From the cell containing the given text, extract its center point as [x, y] coordinate. 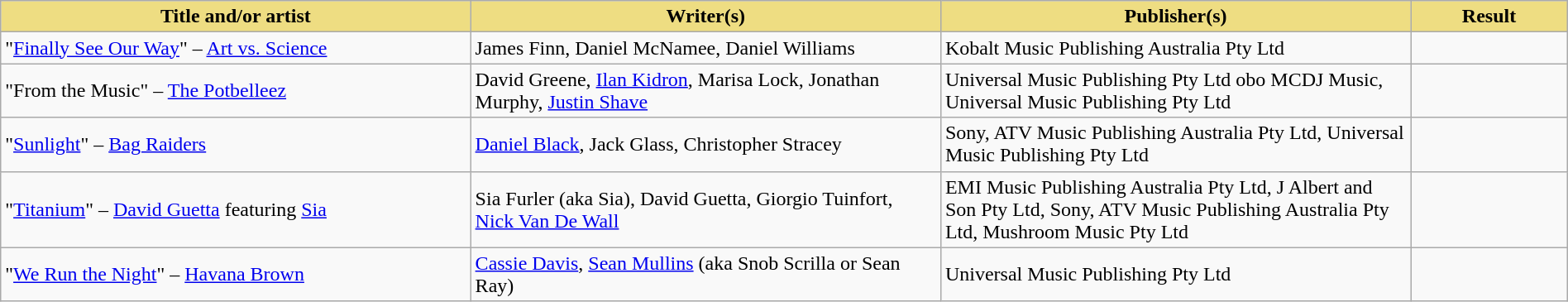
Sony, ATV Music Publishing Australia Pty Ltd, Universal Music Publishing Pty Ltd [1175, 144]
James Finn, Daniel McNamee, Daniel Williams [705, 48]
Daniel Black, Jack Glass, Christopher Stracey [705, 144]
Universal Music Publishing Pty Ltd obo MCDJ Music, Universal Music Publishing Pty Ltd [1175, 91]
"We Run the Night" – Havana Brown [236, 275]
Publisher(s) [1175, 17]
Title and/or artist [236, 17]
"Finally See Our Way" – Art vs. Science [236, 48]
"From the Music" – The Potbelleez [236, 91]
Universal Music Publishing Pty Ltd [1175, 275]
EMI Music Publishing Australia Pty Ltd, J Albert and Son Pty Ltd, Sony, ATV Music Publishing Australia Pty Ltd, Mushroom Music Pty Ltd [1175, 209]
"Titanium" – David Guetta featuring Sia [236, 209]
David Greene, Ilan Kidron, Marisa Lock, Jonathan Murphy, Justin Shave [705, 91]
Kobalt Music Publishing Australia Pty Ltd [1175, 48]
"Sunlight" – Bag Raiders [236, 144]
Writer(s) [705, 17]
Cassie Davis, Sean Mullins (aka Snob Scrilla or Sean Ray) [705, 275]
Result [1489, 17]
Sia Furler (aka Sia), David Guetta, Giorgio Tuinfort, Nick Van De Wall [705, 209]
